Return the [X, Y] coordinate for the center point of the cell that contains the specified text.  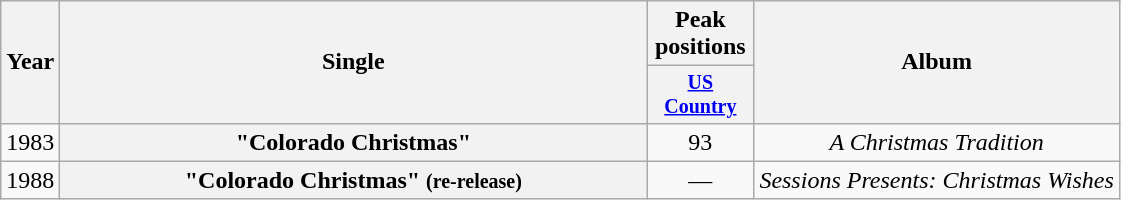
"Colorado Christmas" [354, 142]
US Country [700, 94]
A Christmas Tradition [937, 142]
Sessions Presents: Christmas Wishes [937, 180]
Single [354, 62]
Year [30, 62]
93 [700, 142]
1983 [30, 142]
Peak positions [700, 34]
— [700, 180]
Album [937, 62]
"Colorado Christmas" (re-release) [354, 180]
1988 [30, 180]
